Locate the cell with the specified text and output its [X, Y] center coordinate. 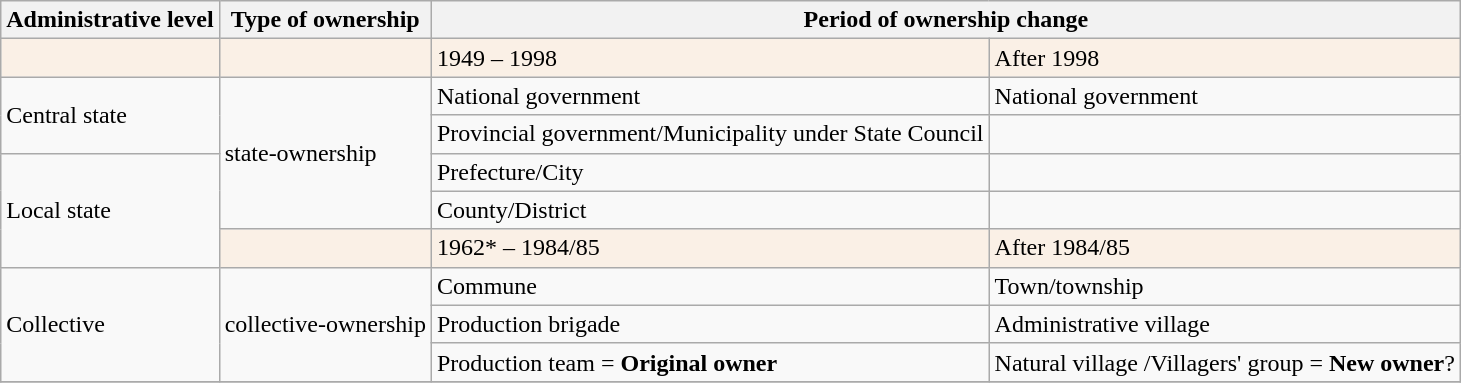
Natural village /Villagers' group = New owner? [1224, 362]
County/District [710, 210]
Central state [110, 115]
After 1998 [1224, 58]
1962* – 1984/85 [710, 248]
1949 – 1998 [710, 58]
Period of ownership change [946, 20]
Administrative level [110, 20]
Production team = Original owner [710, 362]
Town/township [1224, 286]
Type of ownership [325, 20]
Prefecture/City [710, 172]
Production brigade [710, 324]
After 1984/85 [1224, 248]
Administrative village [1224, 324]
Commune [710, 286]
state-ownership [325, 153]
Collective [110, 324]
collective-ownership [325, 324]
Local state [110, 210]
Provincial government/Municipality under State Council [710, 134]
